Extract the [x, y] coordinate from the center of the cell holding the provided text.  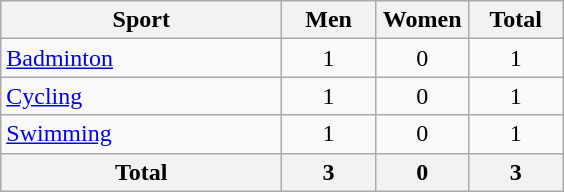
Swimming [142, 134]
Sport [142, 20]
Men [329, 20]
Women [422, 20]
Badminton [142, 58]
Cycling [142, 96]
